Locate the cell with the specified text and output its [X, Y] center coordinate. 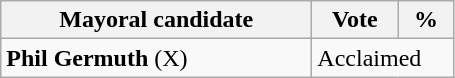
Vote [355, 20]
% [426, 20]
Acclaimed [383, 58]
Phil Germuth (X) [156, 58]
Mayoral candidate [156, 20]
